For the text-containing cell, return its midpoint in [x, y] coordinate format. 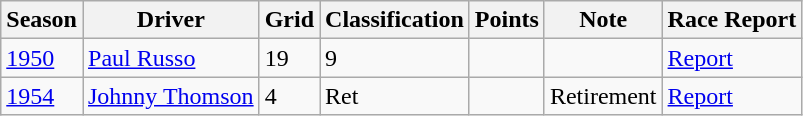
Race Report [732, 20]
1954 [42, 96]
19 [289, 58]
Points [506, 20]
4 [289, 96]
Retirement [603, 96]
Driver [170, 20]
9 [395, 58]
Classification [395, 20]
1950 [42, 58]
Ret [395, 96]
Note [603, 20]
Grid [289, 20]
Paul Russo [170, 58]
Season [42, 20]
Johnny Thomson [170, 96]
